For the text-containing cell, return its midpoint in [x, y] coordinate format. 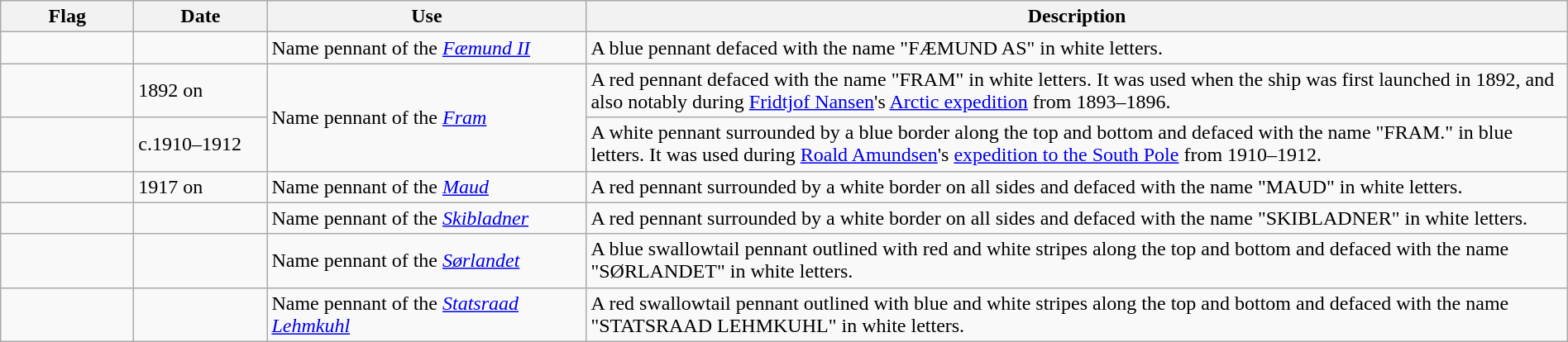
Name pennant of the Maud [427, 187]
Name pennant of the Sørlandet [427, 261]
A red pennant surrounded by a white border on all sides and defaced with the name "MAUD" in white letters. [1077, 187]
A red pennant surrounded by a white border on all sides and defaced with the name "SKIBLADNER" in white letters. [1077, 218]
Name pennant of the Fram [427, 117]
Name pennant of the Statsraad Lehmkuhl [427, 314]
Description [1077, 17]
Name pennant of the Fæmund II [427, 48]
1917 on [200, 187]
Date [200, 17]
Use [427, 17]
Flag [68, 17]
1892 on [200, 91]
c.1910–1912 [200, 144]
A blue swallowtail pennant outlined with red and white stripes along the top and bottom and defaced with the name "SØRLANDET" in white letters. [1077, 261]
Name pennant of the Skibladner [427, 218]
A blue pennant defaced with the name "FÆMUND AS" in white letters. [1077, 48]
